Identify which cell holds the provided text, then report its [X, Y] central coordinate. 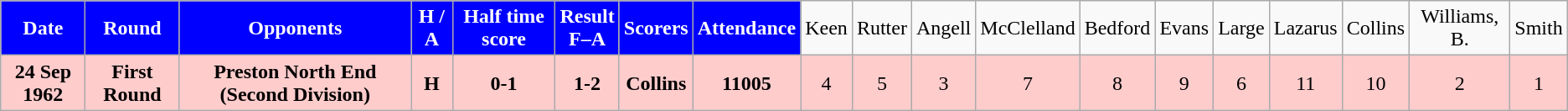
1 [1539, 82]
Date [44, 29]
Opponents [295, 29]
H [432, 82]
7 [1028, 82]
Attendance [746, 29]
McClelland [1028, 29]
Half time score [504, 29]
3 [943, 82]
ResultF–A [587, 29]
0-1 [504, 82]
Lazarus [1305, 29]
5 [881, 82]
Keen [827, 29]
Smith [1539, 29]
Scorers [656, 29]
1-2 [587, 82]
Preston North End (Second Division) [295, 82]
6 [1241, 82]
Angell [943, 29]
24 Sep 1962 [44, 82]
First Round [132, 82]
9 [1184, 82]
2 [1460, 82]
4 [827, 82]
11005 [746, 82]
Evans [1184, 29]
8 [1117, 82]
Rutter [881, 29]
Round [132, 29]
Large [1241, 29]
H / A [432, 29]
11 [1305, 82]
Williams, B. [1460, 29]
10 [1375, 82]
Bedford [1117, 29]
